Return [X, Y] of the center of cell containing provided text 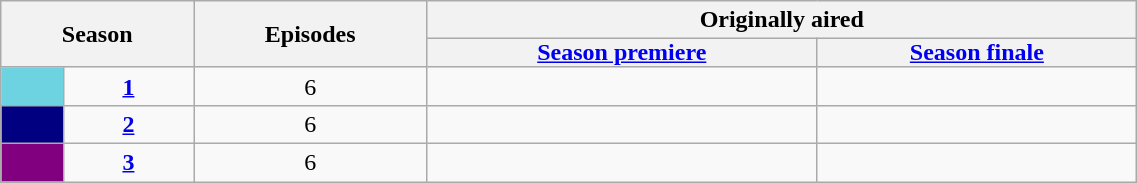
Season [98, 34]
2 [128, 124]
Originally aired [782, 20]
3 [128, 162]
Episodes [310, 34]
1 [128, 86]
Season finale [977, 53]
Season premiere [622, 53]
